Return the (x, y) coordinate for the center point of the cell that contains the specified text.  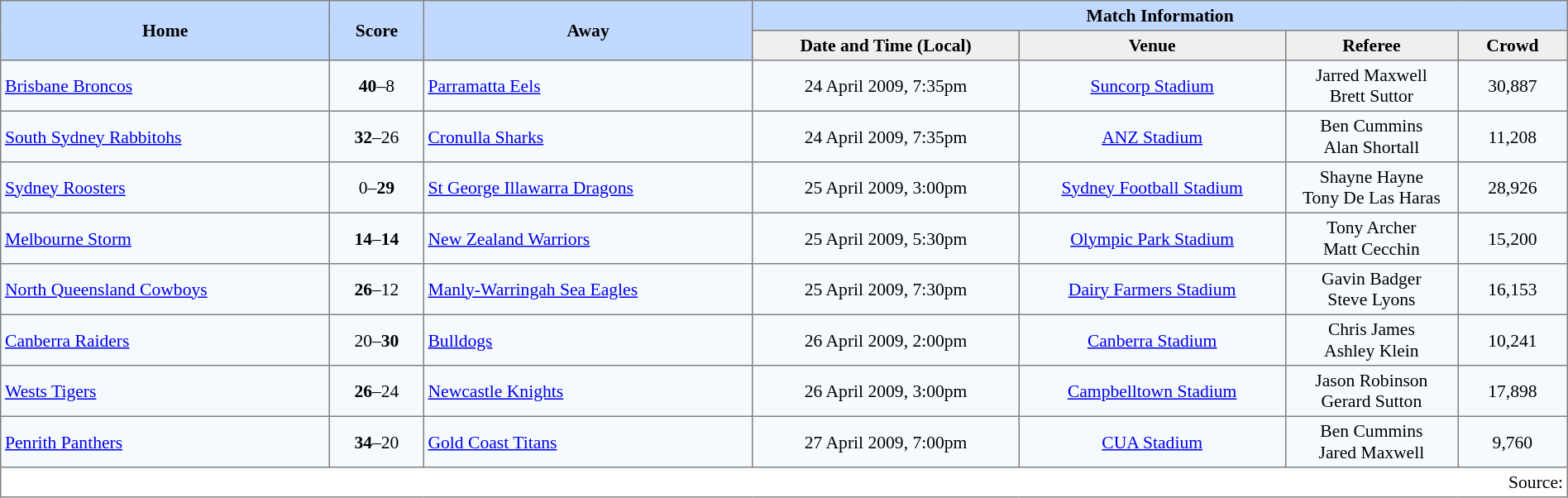
Newcastle Knights (588, 391)
Olympic Park Stadium (1152, 238)
Brisbane Broncos (165, 86)
Source: (784, 482)
Tony ArcherMatt Cecchin (1371, 238)
Wests Tigers (165, 391)
26 April 2009, 2:00pm (886, 340)
25 April 2009, 5:30pm (886, 238)
Referee (1371, 45)
30,887 (1513, 86)
Cronulla Sharks (588, 136)
32–26 (377, 136)
Shayne HayneTony De Las Haras (1371, 188)
St George Illawarra Dragons (588, 188)
16,153 (1513, 290)
0–29 (377, 188)
Canberra Stadium (1152, 340)
11,208 (1513, 136)
Parramatta Eels (588, 86)
Gold Coast Titans (588, 442)
27 April 2009, 7:00pm (886, 442)
25 April 2009, 7:30pm (886, 290)
Bulldogs (588, 340)
New Zealand Warriors (588, 238)
Penrith Panthers (165, 442)
Manly-Warringah Sea Eagles (588, 290)
26–12 (377, 290)
Canberra Raiders (165, 340)
26–24 (377, 391)
40–8 (377, 86)
Ben CumminsAlan Shortall (1371, 136)
20–30 (377, 340)
28,926 (1513, 188)
Sydney Roosters (165, 188)
Campbelltown Stadium (1152, 391)
10,241 (1513, 340)
Match Information (1159, 16)
17,898 (1513, 391)
15,200 (1513, 238)
14–14 (377, 238)
North Queensland Cowboys (165, 290)
Chris JamesAshley Klein (1371, 340)
Home (165, 31)
Score (377, 31)
Jarred MaxwellBrett Suttor (1371, 86)
Sydney Football Stadium (1152, 188)
Away (588, 31)
Suncorp Stadium (1152, 86)
34–20 (377, 442)
Ben CumminsJared Maxwell (1371, 442)
Jason RobinsonGerard Sutton (1371, 391)
26 April 2009, 3:00pm (886, 391)
South Sydney Rabbitohs (165, 136)
ANZ Stadium (1152, 136)
25 April 2009, 3:00pm (886, 188)
Venue (1152, 45)
Crowd (1513, 45)
Dairy Farmers Stadium (1152, 290)
Melbourne Storm (165, 238)
CUA Stadium (1152, 442)
Gavin BadgerSteve Lyons (1371, 290)
9,760 (1513, 442)
Date and Time (Local) (886, 45)
